Provide the [X, Y] coordinate of the cell's center where the given text is located.  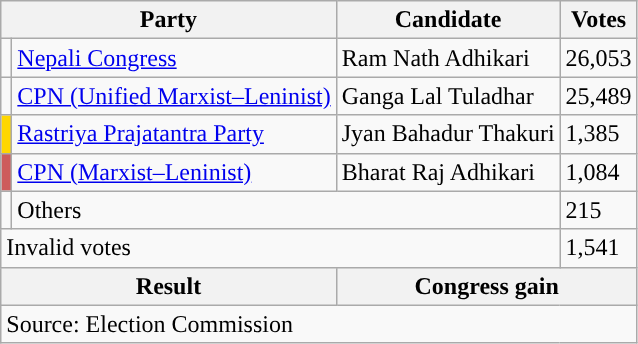
Party [168, 20]
CPN (Marxist–Leninist) [174, 172]
Invalid votes [280, 248]
Rastriya Prajatantra Party [174, 134]
Result [168, 286]
Nepali Congress [174, 58]
1,541 [598, 248]
Ram Nath Adhikari [448, 58]
Others [286, 210]
Congress gain [486, 286]
Ganga Lal Tuladhar [448, 96]
Candidate [448, 20]
26,053 [598, 58]
Source: Election Commission [319, 324]
25,489 [598, 96]
215 [598, 210]
Bharat Raj Adhikari [448, 172]
1,084 [598, 172]
1,385 [598, 134]
Votes [598, 20]
CPN (Unified Marxist–Leninist) [174, 96]
Jyan Bahadur Thakuri [448, 134]
